For the text-containing cell, return its midpoint in [X, Y] coordinate format. 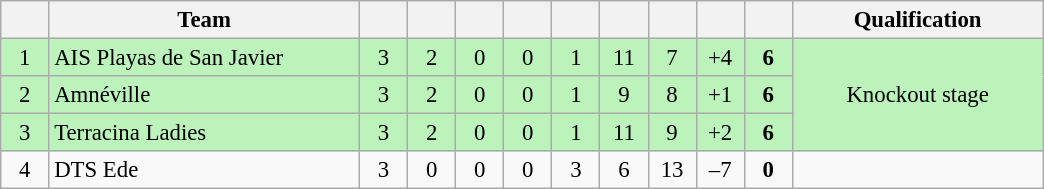
+1 [720, 95]
Team [204, 20]
7 [672, 58]
–7 [720, 170]
+4 [720, 58]
8 [672, 95]
DTS Ede [204, 170]
Terracina Ladies [204, 133]
Amnéville [204, 95]
AIS Playas de San Javier [204, 58]
Qualification [918, 20]
13 [672, 170]
Knockout stage [918, 96]
4 [25, 170]
+2 [720, 133]
